Identify which cell holds the provided text, then report its [x, y] central coordinate. 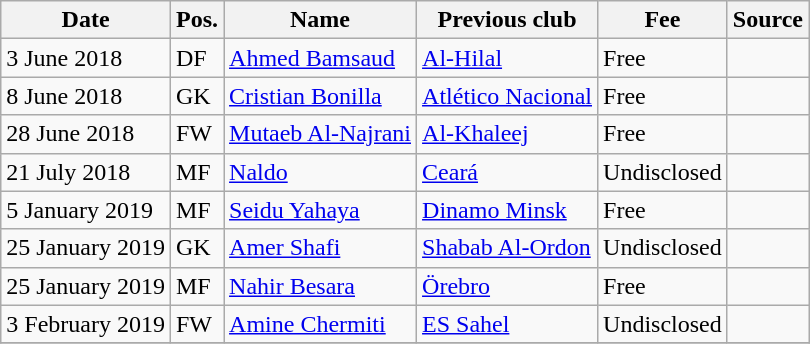
Source [768, 20]
21 July 2018 [86, 172]
Örebro [508, 286]
Naldo [320, 172]
Atlético Nacional [508, 96]
Dinamo Minsk [508, 210]
Amer Shafi [320, 248]
Previous club [508, 20]
Al-Khaleej [508, 134]
Seidu Yahaya [320, 210]
Name [320, 20]
DF [196, 58]
Al-Hilal [508, 58]
Shabab Al-Ordon [508, 248]
Mutaeb Al-Najrani [320, 134]
Pos. [196, 20]
Fee [663, 20]
8 June 2018 [86, 96]
Ceará [508, 172]
Date [86, 20]
Amine Chermiti [320, 324]
Nahir Besara [320, 286]
3 June 2018 [86, 58]
3 February 2019 [86, 324]
ES Sahel [508, 324]
28 June 2018 [86, 134]
5 January 2019 [86, 210]
Ahmed Bamsaud [320, 58]
Cristian Bonilla [320, 96]
